Scan for the cell matching the given text and deliver its [x, y] coordinate at center. 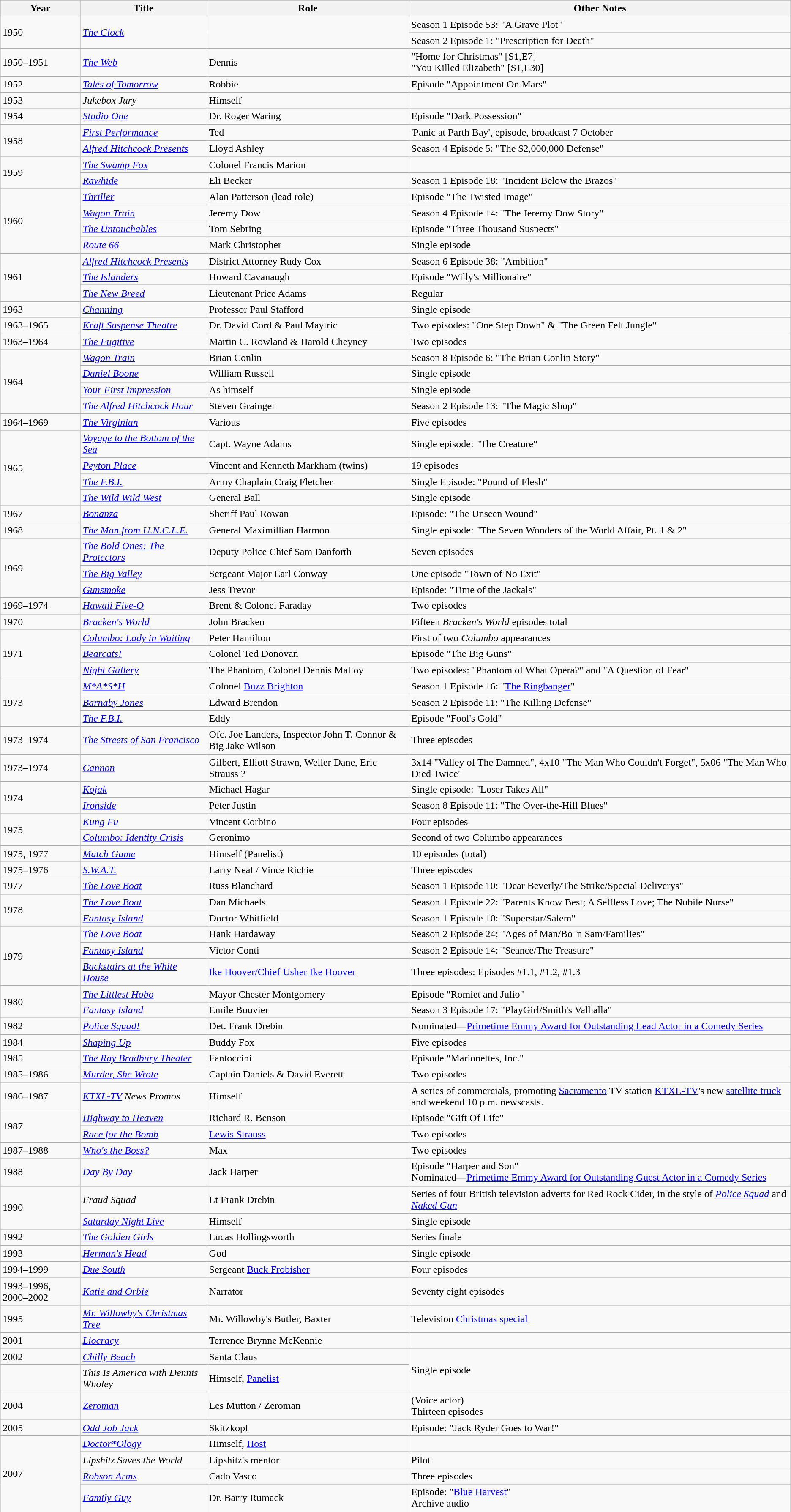
Narrator [308, 1291]
Det. Frank Drebin [308, 1026]
Lucas Hollingsworth [308, 1237]
Season 8 Episode 6: "The Brian Conlin Story" [600, 358]
Peter Justin [308, 806]
Colonel Buzz Brighton [308, 686]
As himself [308, 390]
Colonel Francis Marion [308, 164]
Episode "Marionettes, Inc." [600, 1058]
Robbie [308, 84]
Season 1 Episode 53: "A Grave Plot" [600, 25]
1986–1987 [41, 1096]
Santa Claus [308, 1356]
Dr. Roger Waring [308, 116]
Lewis Strauss [308, 1134]
Cannon [144, 768]
Channing [144, 309]
Dan Michaels [308, 902]
Season 6 Episode 38: "Ambition" [600, 261]
1963 [41, 309]
Vincent and Kenneth Markham (twins) [308, 465]
Jeremy Dow [308, 213]
1994–1999 [41, 1269]
Kung Fu [144, 822]
Dennis [308, 63]
Season 1 Episode 18: "Incident Below the Brazos" [600, 180]
Jess Trevor [308, 590]
Episode: "Jack Ryder Goes to War!" [600, 1428]
1973 [41, 702]
Three episodes: Episodes #1.1, #1.2, #1.3 [600, 972]
1964 [41, 382]
Various [308, 422]
Gilbert, Elliott Strawn, Weller Dane, Eric Strauss ? [308, 768]
Bonanza [144, 514]
Race for the Bomb [144, 1134]
Skitzkopf [308, 1428]
Columbo: Identity Crisis [144, 838]
1978 [41, 910]
Doctor*Ology [144, 1444]
Lloyd Ashley [308, 148]
Himself, Panelist [308, 1379]
Ironside [144, 806]
The Big Valley [144, 574]
1963–1964 [41, 342]
Seven episodes [600, 552]
Lieutenant Price Adams [308, 293]
Captain Daniels & David Everett [308, 1075]
Edward Brendon [308, 702]
1968 [41, 530]
1977 [41, 886]
Professor Paul Stafford [308, 309]
The Fugitive [144, 342]
First Performance [144, 132]
Lipshitz's mentor [308, 1460]
Sergeant Major Earl Conway [308, 574]
Season 2 Episode 13: "The Magic Shop" [600, 406]
Episode "Three Thousand Suspects" [600, 229]
Episode "Willy's Millionaire" [600, 277]
The Ray Bradbury Theater [144, 1058]
Doctor Whitfield [308, 918]
Season 1 Episode 10: "Superstar/Salem" [600, 918]
Episode: "The Unseen Wound" [600, 514]
Regular [600, 293]
Nominated—Primetime Emmy Award for Outstanding Lead Actor in a Comedy Series [600, 1026]
A series of commercials, promoting Sacramento TV station KTXL-TV's new satellite truck and weekend 10 p.m. newscasts. [600, 1096]
Terrence Brynne McKennie [308, 1340]
Police Squad! [144, 1026]
Episode "The Big Guns" [600, 654]
District Attorney Rudy Cox [308, 261]
The Islanders [144, 277]
Max [308, 1150]
Deputy Police Chief Sam Danforth [308, 552]
Who's the Boss? [144, 1150]
Brent & Colonel Faraday [308, 606]
'Panic at Parth Bay', episode, broadcast 7 October [600, 132]
Bracken's World [144, 622]
1969 [41, 568]
2004 [41, 1406]
Daniel Boone [144, 374]
The Swamp Fox [144, 164]
Season 2 Episode 11: "The Killing Defense" [600, 702]
Mr. Willowby's Christmas Tree [144, 1319]
1960 [41, 221]
Mr. Willowby's Butler, Baxter [308, 1319]
1982 [41, 1026]
Pilot [600, 1460]
Dr. Barry Rumack [308, 1498]
Voyage to the Bottom of the Sea [144, 444]
2001 [41, 1340]
Episode "Fool's Gold" [600, 718]
1995 [41, 1319]
1987–1988 [41, 1150]
Larry Neal / Vince Richie [308, 870]
1974 [41, 798]
Episode "Gift Of Life" [600, 1118]
1975, 1977 [41, 854]
2007 [41, 1474]
Tales of Tomorrow [144, 84]
The Wild Wild West [144, 498]
1992 [41, 1237]
Season 2 Episode 1: "Prescription for Death" [600, 41]
Liocracy [144, 1340]
Howard Cavanaugh [308, 277]
Single episode: "The Creature" [600, 444]
M*A*S*H [144, 686]
Colonel Ted Donovan [308, 654]
Season 1 Episode 16: "The Ringbanger" [600, 686]
1958 [41, 140]
Single episode: "Loser Takes All" [600, 790]
1961 [41, 277]
19 episodes [600, 465]
Episode: "Time of the Jackals" [600, 590]
The Littlest Hobo [144, 994]
Role [308, 8]
2002 [41, 1356]
1964–1969 [41, 422]
The Clock [144, 33]
Chilly Beach [144, 1356]
Television Christmas special [600, 1319]
1987 [41, 1126]
Eli Becker [308, 180]
Due South [144, 1269]
Army Chaplain Craig Fletcher [308, 481]
KTXL-TV News Promos [144, 1096]
Episode: "Blue Harvest"Archive audio [600, 1498]
Victor Conti [308, 950]
Brian Conlin [308, 358]
Martin C. Rowland & Harold Cheyney [308, 342]
The Virginian [144, 422]
1975 [41, 830]
Himself, Host [308, 1444]
Hank Hardaway [308, 934]
Jack Harper [308, 1172]
Mayor Chester Montgomery [308, 994]
The Web [144, 63]
1990 [41, 1207]
The Golden Girls [144, 1237]
1985 [41, 1058]
Sheriff Paul Rowan [308, 514]
Buddy Fox [308, 1042]
Season 3 Episode 17: "PlayGirl/Smith's Valhalla" [600, 1010]
Season 1 Episode 10: "Dear Beverly/The Strike/Special Deliverys" [600, 886]
1963–1965 [41, 325]
10 episodes (total) [600, 854]
1952 [41, 84]
Tom Sebring [308, 229]
S.W.A.T. [144, 870]
Emile Bouvier [308, 1010]
Richard R. Benson [308, 1118]
Columbo: Lady in Waiting [144, 638]
Steven Grainger [308, 406]
1953 [41, 100]
Dr. David Cord & Paul Maytric [308, 325]
Backstairs at the White House [144, 972]
Murder, She Wrote [144, 1075]
Saturday Night Live [144, 1221]
1954 [41, 116]
The New Breed [144, 293]
One episode "Town of No Exit" [600, 574]
Season 2 Episode 24: "Ages of Man/Bo 'n Sam/Families" [600, 934]
Zeroman [144, 1406]
Thriller [144, 197]
Second of two Columbo appearances [600, 838]
Episode "Romiet and Julio" [600, 994]
Jukebox Jury [144, 100]
Bearcats! [144, 654]
Episode "Dark Possession" [600, 116]
Season 2 Episode 14: "Seance/The Treasure" [600, 950]
Alan Patterson (lead role) [308, 197]
William Russell [308, 374]
Sergeant Buck Frobisher [308, 1269]
General Maximillian Harmon [308, 530]
(Voice actor)Thirteen episodes [600, 1406]
Episode "The Twisted Image" [600, 197]
Series of four British television adverts for Red Rock Cider, in the style of Police Squad and Naked Gun [600, 1200]
Rawhide [144, 180]
Robson Arms [144, 1476]
Cado Vasco [308, 1476]
Fantoccini [308, 1058]
1950–1951 [41, 63]
The Man from U.N.C.L.E. [144, 530]
The Streets of San Francisco [144, 740]
Peyton Place [144, 465]
Studio One [144, 116]
Eddy [308, 718]
Hawaii Five-O [144, 606]
Kojak [144, 790]
"Home for Christmas" [S1,E7]"You Killed Elizabeth" [S1,E30] [600, 63]
2005 [41, 1428]
Single episode: "The Seven Wonders of the World Affair, Pt. 1 & 2" [600, 530]
First of two Columbo appearances [600, 638]
The Untouchables [144, 229]
1967 [41, 514]
1979 [41, 956]
Herman's Head [144, 1253]
1950 [41, 33]
Ofc. Joe Landers, Inspector John T. Connor & Big Jake Wilson [308, 740]
Kraft Suspense Theatre [144, 325]
The Bold Ones: The Protectors [144, 552]
Year [41, 8]
Other Notes [600, 8]
John Bracken [308, 622]
Russ Blanchard [308, 886]
Series finale [600, 1237]
Barnaby Jones [144, 702]
Season 4 Episode 5: "The $2,000,000 Defense" [600, 148]
Ike Hoover/Chief Usher Ike Hoover [308, 972]
Shaping Up [144, 1042]
Episode "Appointment On Mars" [600, 84]
1965 [41, 468]
This Is America with Dennis Wholey [144, 1379]
1988 [41, 1172]
Day By Day [144, 1172]
Episode "Harper and Son"Nominated—Primetime Emmy Award for Outstanding Guest Actor in a Comedy Series [600, 1172]
Peter Hamilton [308, 638]
General Ball [308, 498]
Ted [308, 132]
God [308, 1253]
Season 8 Episode 11: "The Over-the-Hill Blues" [600, 806]
Vincent Corbino [308, 822]
1969–1974 [41, 606]
Fifteen Bracken's World episodes total [600, 622]
Your First Impression [144, 390]
Katie and Orbie [144, 1291]
Geronimo [308, 838]
Capt. Wayne Adams [308, 444]
1971 [41, 654]
Route 66 [144, 245]
1975–1976 [41, 870]
Highway to Heaven [144, 1118]
Season 1 Episode 22: "Parents Know Best; A Selfless Love; The Nubile Nurse" [600, 902]
Michael Hagar [308, 790]
1959 [41, 172]
The Alfred Hitchcock Hour [144, 406]
Mark Christopher [308, 245]
Gunsmoke [144, 590]
1985–1986 [41, 1075]
Night Gallery [144, 670]
Two episodes: "One Step Down" & "The Green Felt Jungle" [600, 325]
Season 4 Episode 14: "The Jeremy Dow Story" [600, 213]
Lipshitz Saves the World [144, 1460]
1970 [41, 622]
Single Episode: "Pound of Flesh" [600, 481]
1993 [41, 1253]
Lt Frank Drebin [308, 1200]
Fraud Squad [144, 1200]
Les Mutton / Zeroman [308, 1406]
The Phantom, Colonel Dennis Malloy [308, 670]
Family Guy [144, 1498]
Odd Job Jack [144, 1428]
1984 [41, 1042]
Title [144, 8]
Seventy eight episodes [600, 1291]
3x14 "Valley of The Damned", 4x10 "The Man Who Couldn't Forget", 5x06 "The Man Who Died Twice" [600, 768]
1993–1996, 2000–2002 [41, 1291]
Himself (Panelist) [308, 854]
Two episodes: "Phantom of What Opera?" and "A Question of Fear" [600, 670]
Match Game [144, 854]
1980 [41, 1002]
